Capture the cell that displays the provided text and extract its (x, y) central coordinate. 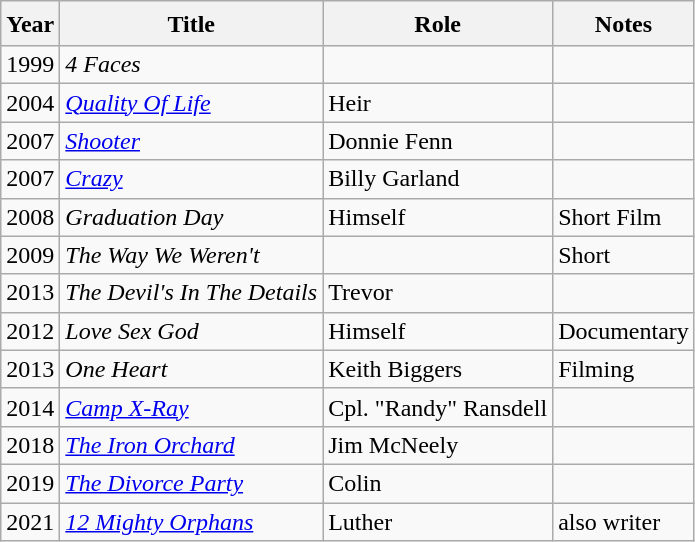
Cpl. "Randy" Ransdell (438, 407)
Title (192, 24)
Quality Of Life (192, 103)
Shooter (192, 141)
Heir (438, 103)
Crazy (192, 179)
Love Sex God (192, 331)
Year (30, 24)
Donnie Fenn (438, 141)
Short Film (624, 217)
Jim McNeely (438, 445)
2012 (30, 331)
Filming (624, 369)
Graduation Day (192, 217)
1999 (30, 65)
Notes (624, 24)
Colin (438, 483)
Luther (438, 521)
Short (624, 255)
2019 (30, 483)
2009 (30, 255)
also writer (624, 521)
The Devil's In The Details (192, 293)
12 Mighty Orphans (192, 521)
2018 (30, 445)
Documentary (624, 331)
Trevor (438, 293)
One Heart (192, 369)
2021 (30, 521)
2008 (30, 217)
The Divorce Party (192, 483)
The Iron Orchard (192, 445)
Role (438, 24)
Billy Garland (438, 179)
4 Faces (192, 65)
2014 (30, 407)
Keith Biggers (438, 369)
2004 (30, 103)
Camp X-Ray (192, 407)
The Way We Weren't (192, 255)
